Scan for the cell matching the given text and deliver its (X, Y) coordinate at center. 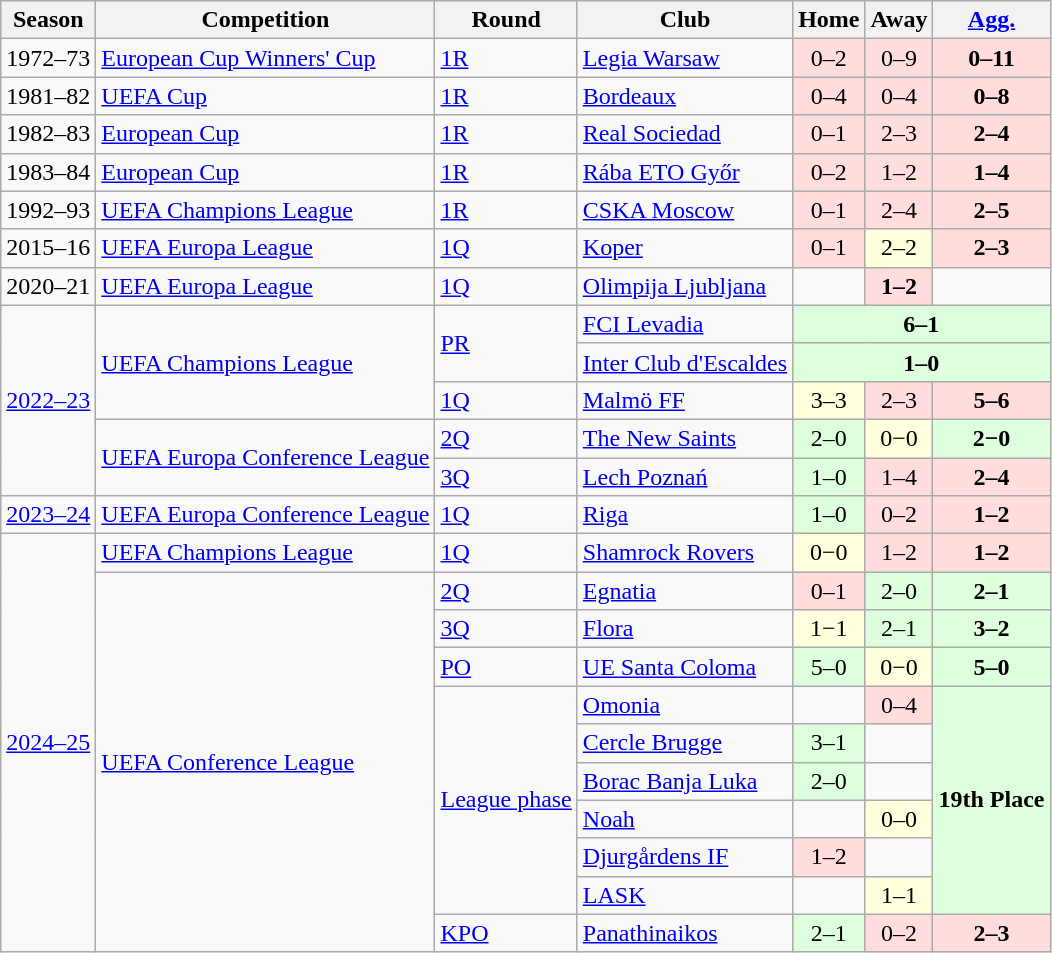
Legia Warsaw (684, 58)
Inter Club d'Escaldes (684, 362)
2–2 (899, 248)
2023–24 (48, 515)
League phase (506, 800)
European Cup Winners' Cup (266, 58)
Egnatia (684, 591)
19th Place (992, 800)
UEFA Conference League (266, 762)
KPO (506, 933)
Shamrock Rovers (684, 553)
Club (684, 20)
CSKA Moscow (684, 210)
Home (829, 20)
2024–25 (48, 744)
1−1 (829, 629)
0–0 (899, 819)
UE Santa Coloma (684, 667)
Borac Banja Luka (684, 781)
1981–82 (48, 96)
1982–83 (48, 134)
2020–21 (48, 286)
Real Sociedad (684, 134)
Rába ETO Győr (684, 172)
0–8 (992, 96)
2022–23 (48, 400)
Flora (684, 629)
6–1 (922, 324)
2−0 (992, 438)
2–5 (992, 210)
Djurgårdens IF (684, 857)
Round (506, 20)
UEFA Cup (266, 96)
Omonia (684, 705)
Noah (684, 819)
Malmö FF (684, 400)
Olimpija Ljubljana (684, 286)
Panathinaikos (684, 933)
Competition (266, 20)
Riga (684, 515)
Bordeaux (684, 96)
FCI Levadia (684, 324)
The New Saints (684, 438)
Cercle Brugge (684, 743)
1983–84 (48, 172)
Away (899, 20)
3–1 (829, 743)
2015–16 (48, 248)
Season (48, 20)
0–11 (992, 58)
LASK (684, 895)
Agg. (992, 20)
3–3 (829, 400)
1–1 (899, 895)
PO (506, 667)
PR (506, 343)
Lech Poznań (684, 477)
5–6 (992, 400)
0–9 (899, 58)
3–2 (992, 629)
Koper (684, 248)
1992–93 (48, 210)
1972–73 (48, 58)
